Locate the cell with the specified text and output its (X, Y) center coordinate. 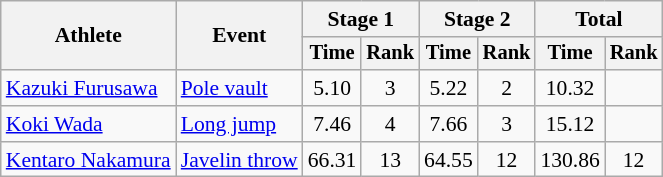
Pole vault (240, 88)
5.22 (448, 88)
Koki Wada (88, 124)
Kazuki Furusawa (88, 88)
Total (598, 19)
7.66 (448, 124)
5.10 (332, 88)
Stage 1 (361, 19)
Athlete (88, 36)
4 (390, 124)
10.32 (570, 88)
Event (240, 36)
Long jump (240, 124)
15.12 (570, 124)
2 (507, 88)
7.46 (332, 124)
Stage 2 (477, 19)
